Pinpoint the cell where the given text exists, returning its (X, Y) midpoint coordinate. 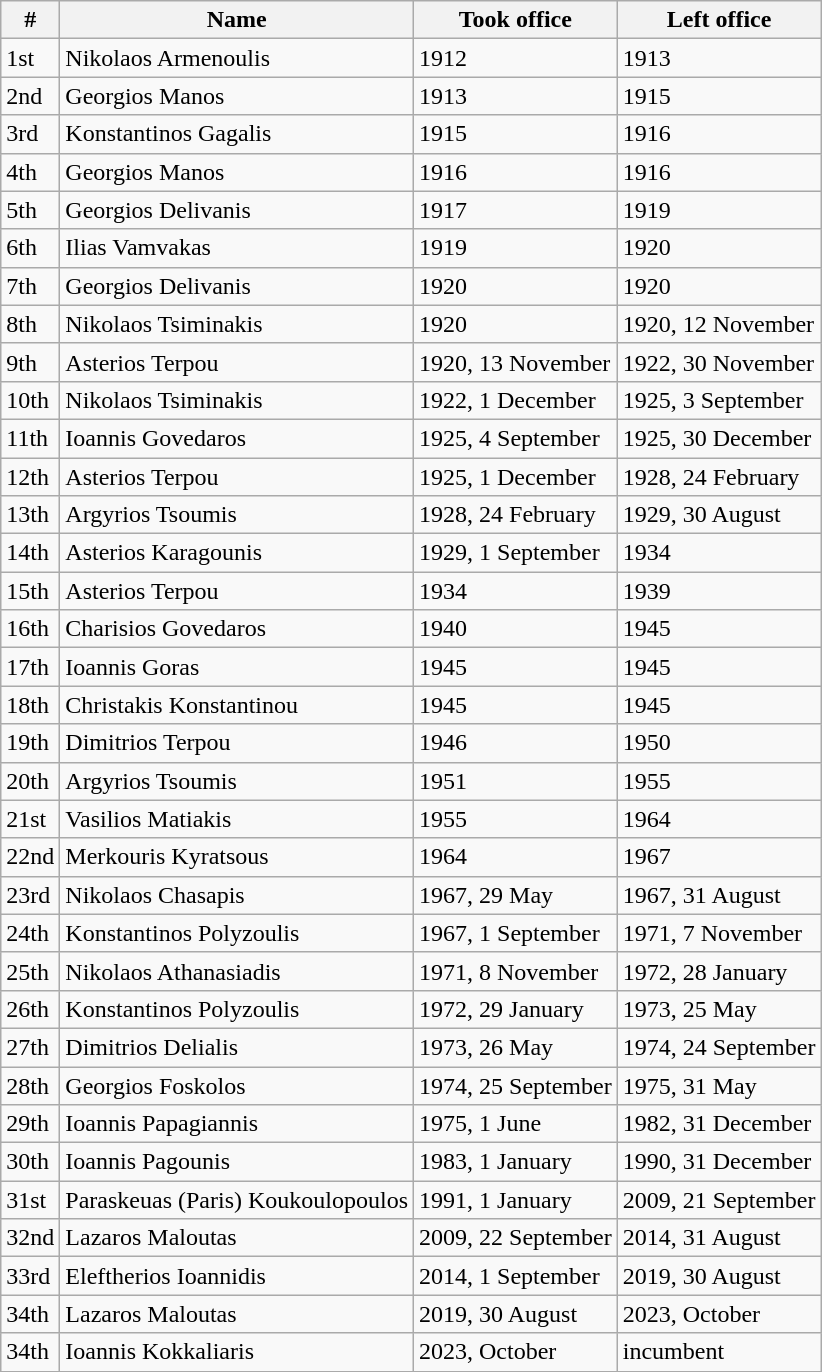
25th (30, 971)
15th (30, 591)
Christakis Konstantinou (237, 705)
1920, 12 November (719, 324)
2009, 22 September (516, 1238)
2014, 1 September (516, 1276)
30th (30, 1162)
1925, 3 September (719, 400)
19th (30, 743)
1991, 1 January (516, 1200)
1975, 1 June (516, 1124)
Merkouris Kyratsous (237, 857)
2014, 31 August (719, 1238)
12th (30, 477)
Took office (516, 20)
1929, 30 August (719, 515)
23rd (30, 895)
33rd (30, 1276)
18th (30, 705)
27th (30, 1047)
28th (30, 1085)
1951 (516, 781)
24th (30, 933)
1971, 8 November (516, 971)
14th (30, 553)
17th (30, 667)
Konstantinos Gagalis (237, 134)
Ioannis Pagounis (237, 1162)
1971, 7 November (719, 933)
1967, 1 September (516, 933)
16th (30, 629)
incumbent (719, 1352)
29th (30, 1124)
1922, 1 December (516, 400)
1920, 13 November (516, 362)
# (30, 20)
Paraskeuas (Paris) Koukoulopoulos (237, 1200)
2nd (30, 96)
1939 (719, 591)
Name (237, 20)
Ilias Vamvakas (237, 248)
1967, 31 August (719, 895)
1974, 24 September (719, 1047)
Charisios Govedaros (237, 629)
1946 (516, 743)
Nikolaos Athanasiadis (237, 971)
1973, 26 May (516, 1047)
1972, 28 January (719, 971)
1975, 31 May (719, 1085)
4th (30, 172)
1940 (516, 629)
1st (30, 58)
1950 (719, 743)
3rd (30, 134)
Georgios Foskolos (237, 1085)
5th (30, 210)
13th (30, 515)
20th (30, 781)
Dimitrios Terpou (237, 743)
1929, 1 September (516, 553)
1925, 4 September (516, 438)
26th (30, 1009)
1982, 31 December (719, 1124)
Ioannis Govedaros (237, 438)
Nikolaos Armenoulis (237, 58)
8th (30, 324)
1917 (516, 210)
7th (30, 286)
Asterios Karagounis (237, 553)
Ioannis Goras (237, 667)
1967, 29 May (516, 895)
6th (30, 248)
1925, 30 December (719, 438)
1983, 1 January (516, 1162)
1922, 30 November (719, 362)
1925, 1 December (516, 477)
Ioannis Papagiannis (237, 1124)
21st (30, 819)
22nd (30, 857)
Dimitrios Delialis (237, 1047)
Left office (719, 20)
9th (30, 362)
1974, 25 September (516, 1085)
10th (30, 400)
Vasilios Matiakis (237, 819)
1990, 31 December (719, 1162)
2009, 21 September (719, 1200)
11th (30, 438)
1912 (516, 58)
Ioannis Kokkaliaris (237, 1352)
Nikolaos Chasapis (237, 895)
1972, 29 January (516, 1009)
31st (30, 1200)
1967 (719, 857)
32nd (30, 1238)
1973, 25 May (719, 1009)
Eleftherios Ioannidis (237, 1276)
